Locate the cell with the specified text and output its (x, y) center coordinate. 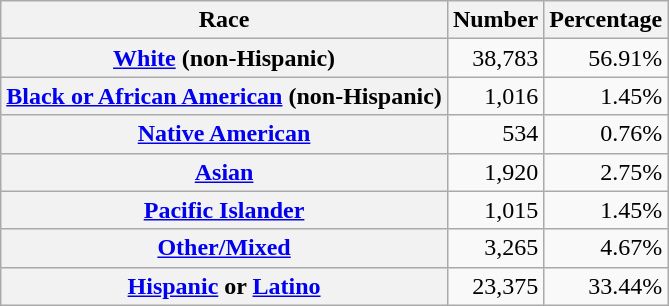
Number (495, 20)
Pacific Islander (224, 210)
3,265 (495, 248)
534 (495, 134)
38,783 (495, 58)
Asian (224, 172)
1,920 (495, 172)
White (non-Hispanic) (224, 58)
56.91% (606, 58)
1,016 (495, 96)
33.44% (606, 286)
23,375 (495, 286)
Native American (224, 134)
Hispanic or Latino (224, 286)
4.67% (606, 248)
Black or African American (non-Hispanic) (224, 96)
0.76% (606, 134)
2.75% (606, 172)
Percentage (606, 20)
Other/Mixed (224, 248)
Race (224, 20)
1,015 (495, 210)
